Search for the cell housing the specified text and yield its [X, Y] center coordinate. 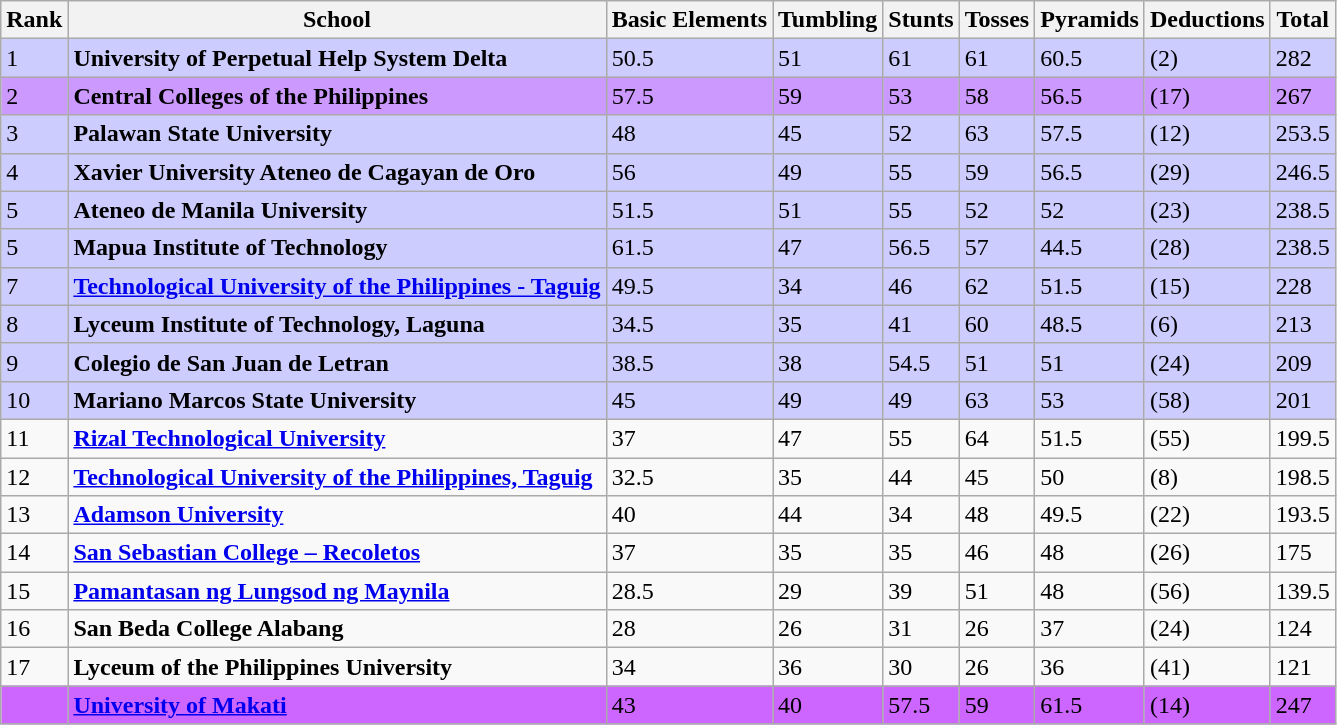
Lyceum Institute of Technology, Laguna [337, 324]
34.5 [689, 324]
San Beda College Alabang [337, 629]
13 [34, 515]
(17) [1207, 96]
228 [1302, 286]
31 [921, 629]
60.5 [1090, 58]
2 [34, 96]
247 [1302, 705]
(56) [1207, 591]
San Sebastian College – Recoletos [337, 553]
Ateneo de Manila University [337, 210]
University of Perpetual Help System Delta [337, 58]
39 [921, 591]
Tosses [997, 20]
(29) [1207, 172]
10 [34, 400]
Central Colleges of the Philippines [337, 96]
44.5 [1090, 248]
41 [921, 324]
(22) [1207, 515]
213 [1302, 324]
175 [1302, 553]
48.5 [1090, 324]
16 [34, 629]
Mapua Institute of Technology [337, 248]
198.5 [1302, 477]
201 [1302, 400]
(6) [1207, 324]
38.5 [689, 362]
Xavier University Ateneo de Cagayan de Oro [337, 172]
139.5 [1302, 591]
Palawan State University [337, 134]
50.5 [689, 58]
Stunts [921, 20]
199.5 [1302, 438]
(14) [1207, 705]
11 [34, 438]
50 [1090, 477]
62 [997, 286]
(23) [1207, 210]
Lyceum of the Philippines University [337, 667]
School [337, 20]
60 [997, 324]
15 [34, 591]
12 [34, 477]
209 [1302, 362]
28 [689, 629]
253.5 [1302, 134]
Basic Elements [689, 20]
14 [34, 553]
8 [34, 324]
Adamson University [337, 515]
Pamantasan ng Lungsod ng Maynila [337, 591]
Technological University of the Philippines - Taguig [337, 286]
(12) [1207, 134]
(55) [1207, 438]
121 [1302, 667]
Total [1302, 20]
(41) [1207, 667]
282 [1302, 58]
(58) [1207, 400]
University of Makati [337, 705]
28.5 [689, 591]
58 [997, 96]
246.5 [1302, 172]
(15) [1207, 286]
Rank [34, 20]
(2) [1207, 58]
4 [34, 172]
54.5 [921, 362]
56 [689, 172]
9 [34, 362]
1 [34, 58]
Deductions [1207, 20]
(26) [1207, 553]
Mariano Marcos State University [337, 400]
Pyramids [1090, 20]
(28) [1207, 248]
30 [921, 667]
124 [1302, 629]
(8) [1207, 477]
57 [997, 248]
29 [827, 591]
64 [997, 438]
193.5 [1302, 515]
Technological University of the Philippines, Taguig [337, 477]
Tumbling [827, 20]
3 [34, 134]
Rizal Technological University [337, 438]
Colegio de San Juan de Letran [337, 362]
32.5 [689, 477]
43 [689, 705]
17 [34, 667]
38 [827, 362]
267 [1302, 96]
7 [34, 286]
